Return the [x, y] coordinate for the center point of the cell that contains the specified text.  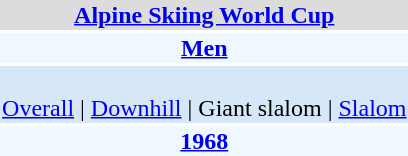
Overall | Downhill | Giant slalom | Slalom [204, 94]
1968 [204, 141]
Alpine Skiing World Cup [204, 15]
Men [204, 48]
